For the text-containing cell, return its midpoint in (X, Y) coordinate format. 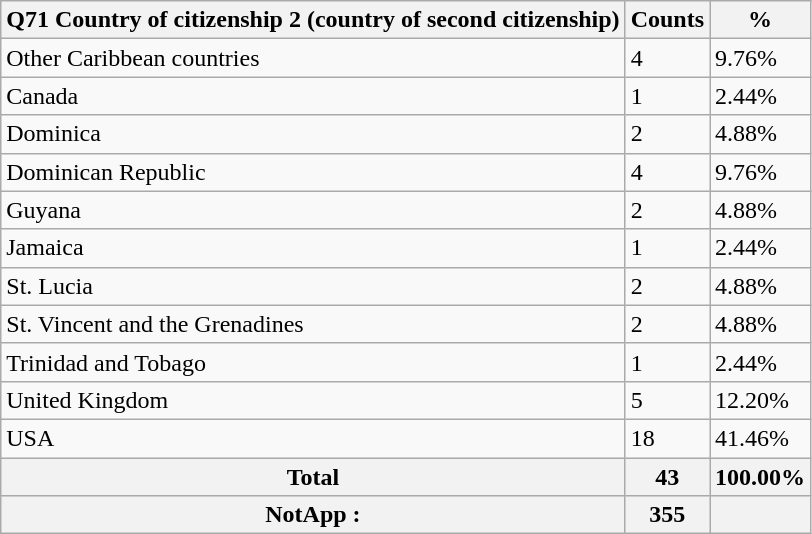
% (760, 20)
Guyana (313, 210)
5 (667, 400)
355 (667, 515)
United Kingdom (313, 400)
Canada (313, 96)
Total (313, 477)
Jamaica (313, 248)
100.00% (760, 477)
St. Vincent and the Grenadines (313, 324)
Trinidad and Tobago (313, 362)
NotApp : (313, 515)
43 (667, 477)
Counts (667, 20)
St. Lucia (313, 286)
12.20% (760, 400)
Other Caribbean countries (313, 58)
41.46% (760, 438)
Dominican Republic (313, 172)
Q71 Country of citizenship 2 (country of second citizenship) (313, 20)
USA (313, 438)
Dominica (313, 134)
18 (667, 438)
